Search for the cell housing the specified text and yield its [X, Y] center coordinate. 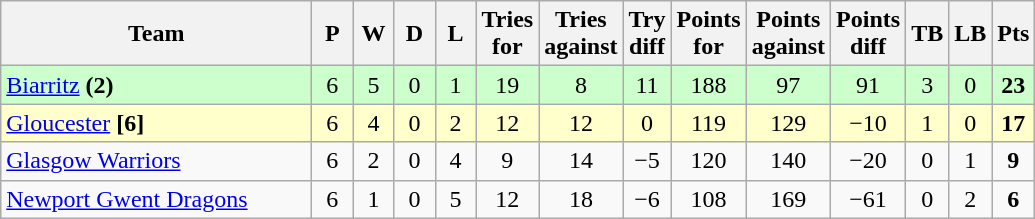
−5 [647, 161]
Points against [788, 34]
14 [581, 161]
Tries for [508, 34]
TB [928, 34]
120 [708, 161]
W [374, 34]
L [456, 34]
119 [708, 123]
Biarritz (2) [156, 85]
8 [581, 85]
LB [970, 34]
17 [1014, 123]
Points for [708, 34]
−10 [868, 123]
97 [788, 85]
3 [928, 85]
Try diff [647, 34]
−61 [868, 199]
−6 [647, 199]
169 [788, 199]
11 [647, 85]
Gloucester [6] [156, 123]
Glasgow Warriors [156, 161]
91 [868, 85]
Points diff [868, 34]
Tries against [581, 34]
Pts [1014, 34]
129 [788, 123]
Team [156, 34]
−20 [868, 161]
P [332, 34]
D [414, 34]
18 [581, 199]
23 [1014, 85]
19 [508, 85]
Newport Gwent Dragons [156, 199]
108 [708, 199]
140 [788, 161]
188 [708, 85]
